Locate the cell with the specified text and output its (x, y) center coordinate. 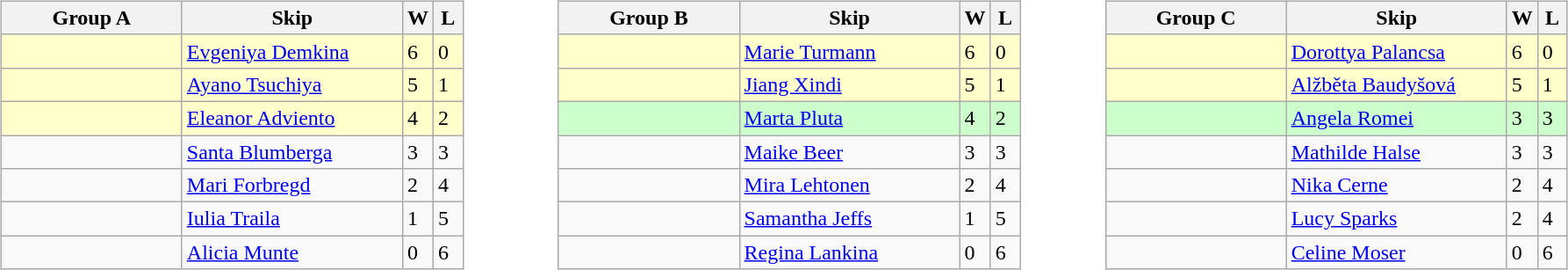
Regina Lankina (850, 252)
Jiang Xindi (850, 84)
Lucy Sparks (1396, 219)
Marta Pluta (850, 118)
Mathilde Halse (1396, 152)
Maike Beer (850, 152)
Group A (91, 18)
Nika Cerne (1396, 186)
Marie Turmann (850, 51)
Group C (1196, 18)
Eleanor Adviento (291, 118)
Alicia Munte (291, 252)
Samantha Jeffs (850, 219)
Ayano Tsuchiya (291, 84)
Santa Blumberga (291, 152)
Alžběta Baudyšová (1396, 84)
Mira Lehtonen (850, 186)
Celine Moser (1396, 252)
Dorottya Palancsa (1396, 51)
Mari Forbregd (291, 186)
Iulia Traila (291, 219)
Angela Romei (1396, 118)
Group B (649, 18)
Evgeniya Demkina (291, 51)
